Identify which cell holds the provided text, then report its (x, y) central coordinate. 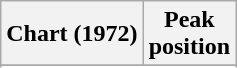
Chart (1972) (72, 34)
Peakposition (189, 34)
